Pinpoint the cell where the given text exists, returning its [X, Y] midpoint coordinate. 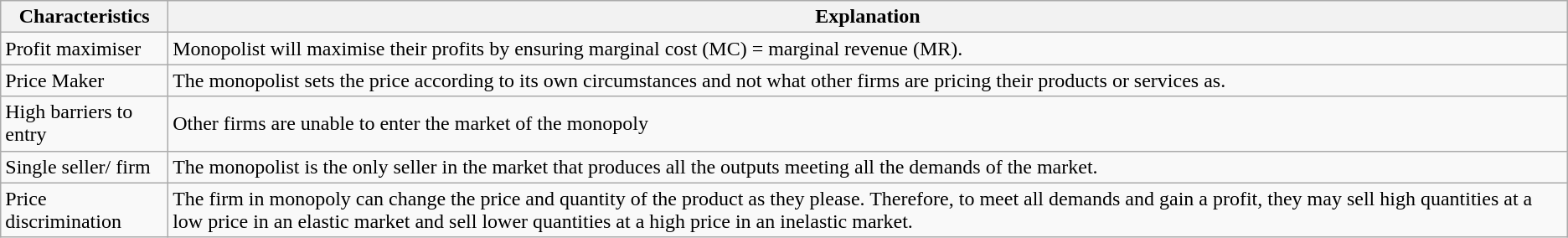
Profit maximiser [85, 49]
Characteristics [85, 17]
Monopolist will maximise their profits by ensuring marginal cost (MC) = marginal revenue (MR). [868, 49]
Single seller/ firm [85, 167]
Other firms are unable to enter the market of the monopoly [868, 124]
The monopolist is the only seller in the market that produces all the outputs meeting all the demands of the market. [868, 167]
Explanation [868, 17]
The monopolist sets the price according to its own circumstances and not what other firms are pricing their products or services as. [868, 80]
Price discrimination [85, 210]
Price Maker [85, 80]
High barriers to entry [85, 124]
